Identify which cell holds the provided text, then report its (x, y) central coordinate. 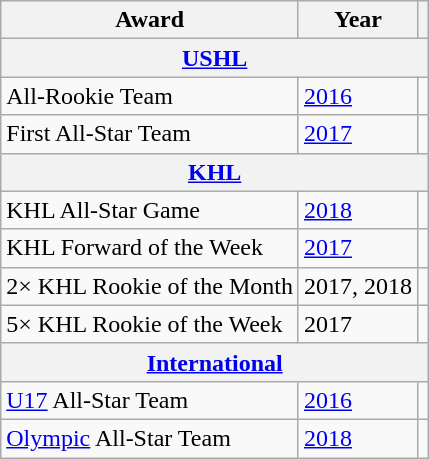
Year (358, 20)
KHL (215, 172)
International (215, 362)
2× KHL Rookie of the Month (150, 286)
5× KHL Rookie of the Week (150, 324)
Olympic All-Star Team (150, 438)
All-Rookie Team (150, 96)
First All-Star Team (150, 134)
U17 All-Star Team (150, 400)
KHL All-Star Game (150, 210)
Award (150, 20)
USHL (215, 58)
2017, 2018 (358, 286)
KHL Forward of the Week (150, 248)
